Search for the cell housing the specified text and yield its [X, Y] center coordinate. 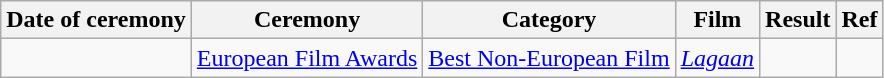
Date of ceremony [96, 20]
Lagaan [717, 58]
Category [549, 20]
Best Non-European Film [549, 58]
Ceremony [306, 20]
Ref [860, 20]
Film [717, 20]
Result [798, 20]
European Film Awards [306, 58]
